Return the [x, y] coordinate for the center point of the cell that contains the specified text.  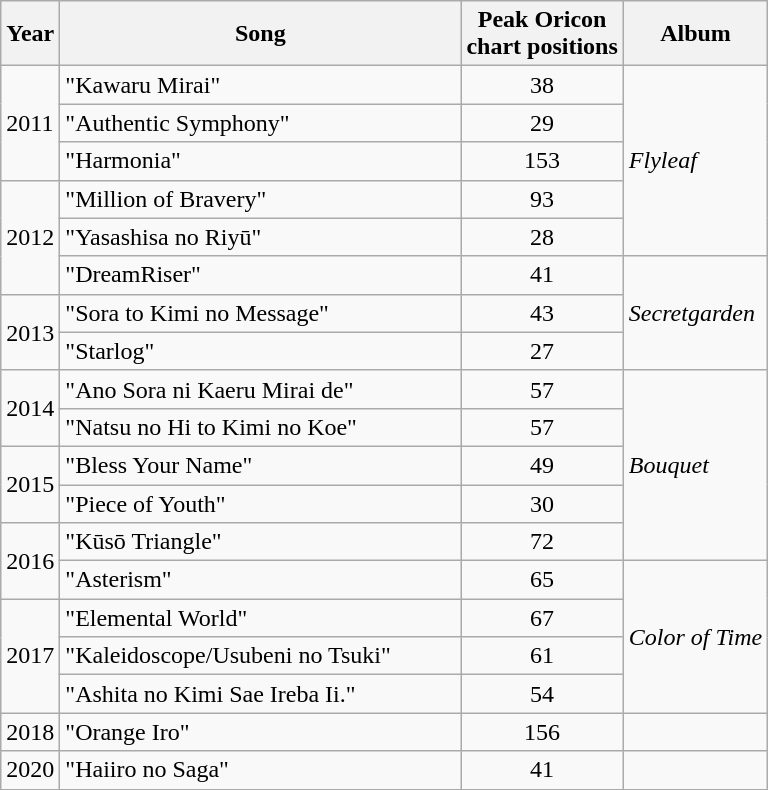
Secretgarden [695, 313]
"Million of Bravery" [260, 199]
"Kūsō Triangle" [260, 542]
72 [542, 542]
38 [542, 85]
Year [30, 34]
"Authentic Symphony" [260, 123]
2012 [30, 237]
156 [542, 732]
29 [542, 123]
2017 [30, 656]
2014 [30, 408]
"Bless Your Name" [260, 465]
"Kawaru Mirai" [260, 85]
"Yasashisa no Riyū" [260, 237]
"Haiiro no Saga" [260, 770]
Song [260, 34]
30 [542, 503]
153 [542, 161]
93 [542, 199]
Peak Oricon chart positions [542, 34]
2018 [30, 732]
2016 [30, 561]
43 [542, 313]
2013 [30, 332]
2015 [30, 484]
61 [542, 656]
"Harmonia" [260, 161]
Flyleaf [695, 161]
Bouquet [695, 465]
67 [542, 618]
"Natsu no Hi to Kimi no Koe" [260, 427]
"Starlog" [260, 351]
"Sora to Kimi no Message" [260, 313]
27 [542, 351]
"Kaleidoscope/Usubeni no Tsuki" [260, 656]
54 [542, 694]
49 [542, 465]
"Orange Iro" [260, 732]
"Ashita no Kimi Sae Ireba Ii." [260, 694]
2020 [30, 770]
"Elemental World" [260, 618]
"Asterism" [260, 580]
2011 [30, 123]
Color of Time [695, 637]
65 [542, 580]
28 [542, 237]
"Piece of Youth" [260, 503]
"DreamRiser" [260, 275]
"Ano Sora ni Kaeru Mirai de" [260, 389]
Album [695, 34]
